Pinpoint the cell where the given text exists, returning its [x, y] midpoint coordinate. 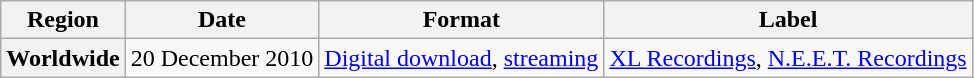
Label [788, 20]
Format [462, 20]
20 December 2010 [222, 58]
Date [222, 20]
Worldwide [63, 58]
Region [63, 20]
Digital download, streaming [462, 58]
XL Recordings, N.E.E.T. Recordings [788, 58]
